Find where the given text appears and provide that cell's center as (x, y) coordinate. 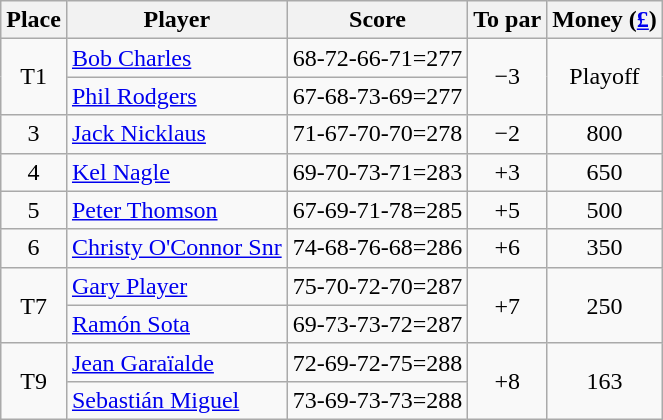
Jean Garaïalde (176, 362)
+8 (508, 381)
Jack Nicklaus (176, 134)
T1 (34, 77)
Place (34, 20)
75-70-72-70=287 (378, 286)
+6 (508, 248)
69-70-73-71=283 (378, 172)
Christy O'Connor Snr (176, 248)
Bob Charles (176, 58)
250 (605, 305)
+7 (508, 305)
73-69-73-73=288 (378, 400)
+5 (508, 210)
67-69-71-78=285 (378, 210)
500 (605, 210)
74-68-76-68=286 (378, 248)
4 (34, 172)
T7 (34, 305)
71-67-70-70=278 (378, 134)
72-69-72-75=288 (378, 362)
69-73-73-72=287 (378, 324)
350 (605, 248)
T9 (34, 381)
Phil Rodgers (176, 96)
Money (£) (605, 20)
−2 (508, 134)
650 (605, 172)
Playoff (605, 77)
To par (508, 20)
800 (605, 134)
−3 (508, 77)
6 (34, 248)
Score (378, 20)
68-72-66-71=277 (378, 58)
Kel Nagle (176, 172)
5 (34, 210)
Sebastián Miguel (176, 400)
Player (176, 20)
Gary Player (176, 286)
+3 (508, 172)
3 (34, 134)
67-68-73-69=277 (378, 96)
Peter Thomson (176, 210)
Ramón Sota (176, 324)
163 (605, 381)
